Capture the cell that displays the provided text and extract its (X, Y) central coordinate. 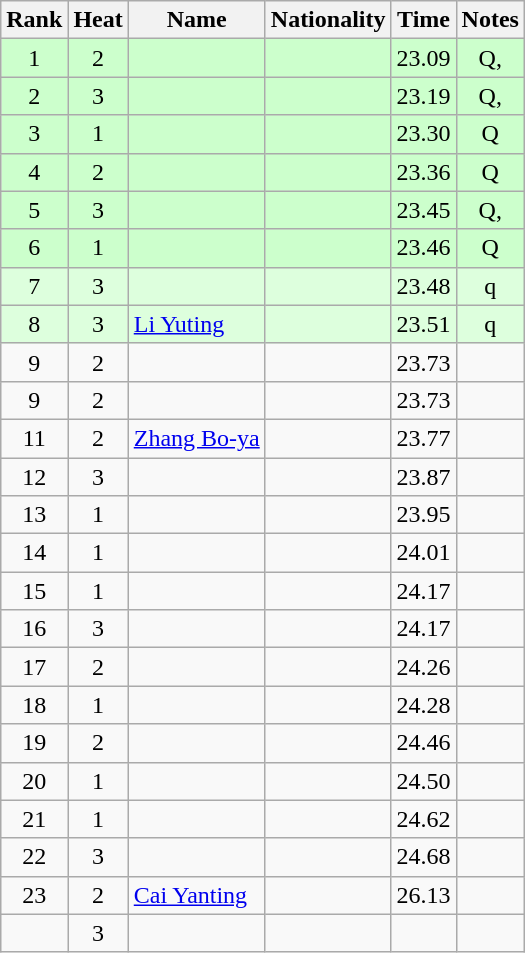
Li Yuting (196, 324)
7 (34, 286)
23.09 (424, 58)
6 (34, 248)
23 (34, 895)
8 (34, 324)
24.50 (424, 781)
15 (34, 591)
Time (424, 20)
23.77 (424, 438)
23.51 (424, 324)
23.95 (424, 515)
Rank (34, 20)
24.28 (424, 705)
Cai Yanting (196, 895)
17 (34, 667)
23.19 (424, 96)
23.46 (424, 248)
26.13 (424, 895)
12 (34, 477)
4 (34, 172)
24.62 (424, 819)
22 (34, 857)
24.01 (424, 553)
18 (34, 705)
11 (34, 438)
20 (34, 781)
13 (34, 515)
Name (196, 20)
23.30 (424, 134)
23.36 (424, 172)
24.26 (424, 667)
24.46 (424, 743)
Nationality (328, 20)
Heat (98, 20)
Notes (490, 20)
23.48 (424, 286)
14 (34, 553)
16 (34, 629)
24.68 (424, 857)
19 (34, 743)
Zhang Bo-ya (196, 438)
23.87 (424, 477)
5 (34, 210)
23.45 (424, 210)
21 (34, 819)
